Find where the given text appears and provide that cell's center as (x, y) coordinate. 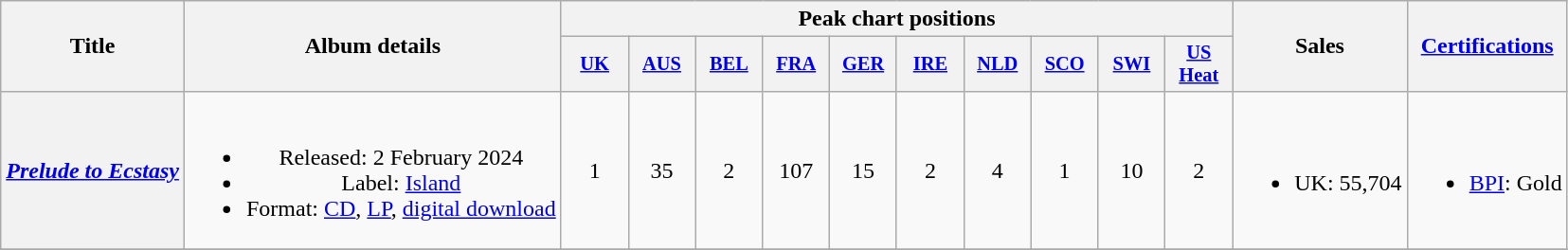
AUS (661, 64)
SWI (1131, 64)
10 (1131, 170)
IRE (930, 64)
GER (864, 64)
UK (595, 64)
BEL (730, 64)
Released: 2 February 2024Label: IslandFormat: CD, LP, digital download (372, 170)
Sales (1320, 46)
Certifications (1487, 46)
SCO (1065, 64)
BPI: Gold (1487, 170)
107 (796, 170)
FRA (796, 64)
4 (997, 170)
NLD (997, 64)
UK: 55,704 (1320, 170)
Prelude to Ecstasy (93, 170)
USHeat (1199, 64)
Peak chart positions (896, 19)
Title (93, 46)
Album details (372, 46)
15 (864, 170)
35 (661, 170)
